Return the [X, Y] coordinate for the center point of the cell that contains the specified text.  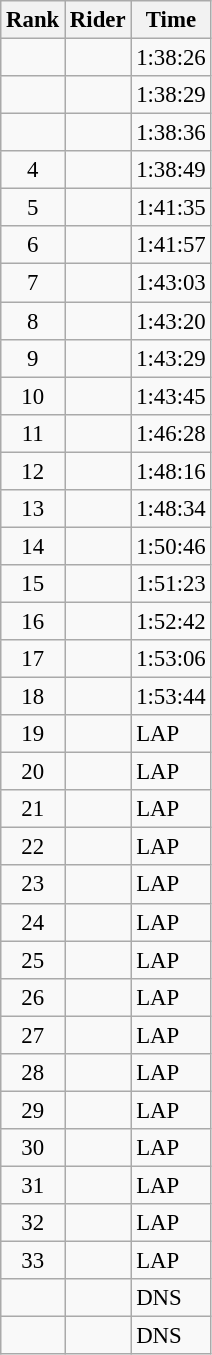
23 [33, 885]
1:48:34 [171, 509]
33 [33, 1261]
1:38:36 [171, 133]
32 [33, 1223]
18 [33, 697]
1:53:06 [171, 659]
1:38:49 [171, 170]
1:46:28 [171, 433]
25 [33, 960]
10 [33, 396]
1:48:16 [171, 471]
28 [33, 1073]
13 [33, 509]
1:53:44 [171, 697]
1:43:29 [171, 358]
1:50:46 [171, 546]
16 [33, 621]
1:41:35 [171, 208]
1:41:57 [171, 245]
1:52:42 [171, 621]
1:51:23 [171, 584]
19 [33, 734]
12 [33, 471]
14 [33, 546]
27 [33, 1035]
9 [33, 358]
1:43:45 [171, 396]
7 [33, 283]
11 [33, 433]
Rider [98, 20]
4 [33, 170]
1:38:29 [171, 95]
1:43:03 [171, 283]
26 [33, 997]
6 [33, 245]
1:43:20 [171, 321]
Time [171, 20]
8 [33, 321]
31 [33, 1185]
17 [33, 659]
5 [33, 208]
21 [33, 809]
Rank [33, 20]
22 [33, 847]
30 [33, 1148]
24 [33, 922]
1:38:26 [171, 58]
29 [33, 1110]
20 [33, 772]
15 [33, 584]
